Detect which cell encompasses the target text, then output its (X, Y) center coordinate. 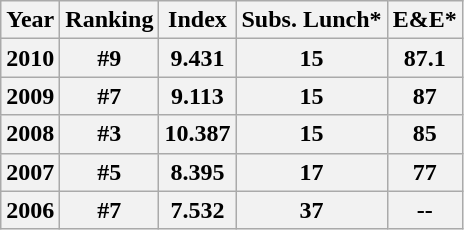
#3 (110, 134)
2006 (30, 210)
Year (30, 20)
77 (424, 172)
37 (312, 210)
Subs. Lunch* (312, 20)
2008 (30, 134)
#9 (110, 58)
87 (424, 96)
2007 (30, 172)
2010 (30, 58)
9.113 (198, 96)
7.532 (198, 210)
85 (424, 134)
87.1 (424, 58)
E&E* (424, 20)
9.431 (198, 58)
2009 (30, 96)
-- (424, 210)
Index (198, 20)
#5 (110, 172)
8.395 (198, 172)
10.387 (198, 134)
Ranking (110, 20)
17 (312, 172)
